Return [x, y] of the center of cell containing provided text 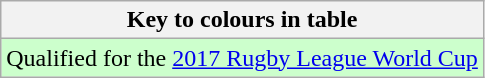
Key to colours in table [242, 20]
Qualified for the 2017 Rugby League World Cup [242, 58]
